Locate the cell with the specified text and output its (X, Y) center coordinate. 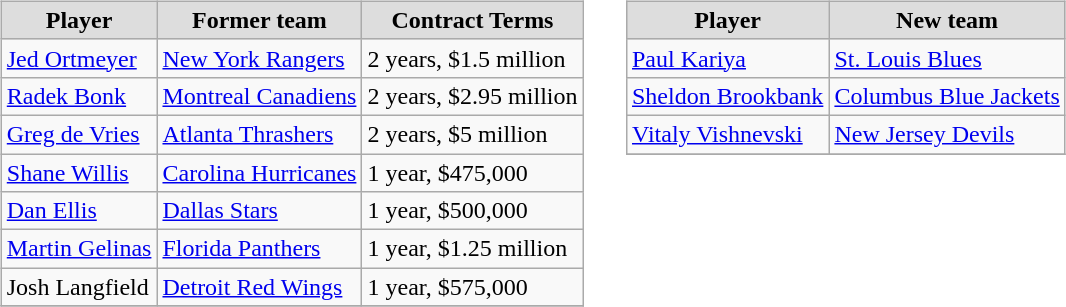
Dan Ellis (79, 211)
Florida Panthers (260, 249)
Josh Langfield (79, 287)
1 year, $475,000 (472, 173)
Atlanta Thrashers (260, 134)
1 year, $500,000 (472, 211)
Carolina Hurricanes (260, 173)
Former team (260, 20)
Contract Terms (472, 20)
Paul Kariya (727, 58)
Dallas Stars (260, 211)
Radek Bonk (79, 96)
2 years, $1.5 million (472, 58)
Columbus Blue Jackets (947, 96)
Detroit Red Wings (260, 287)
Greg de Vries (79, 134)
Montreal Canadiens (260, 96)
Jed Ortmeyer (79, 58)
1 year, $575,000 (472, 287)
New team (947, 20)
Vitaly Vishnevski (727, 134)
2 years, $2.95 million (472, 96)
Martin Gelinas (79, 249)
New York Rangers (260, 58)
Shane Willis (79, 173)
2 years, $5 million (472, 134)
New Jersey Devils (947, 134)
Sheldon Brookbank (727, 96)
St. Louis Blues (947, 58)
1 year, $1.25 million (472, 249)
